For the text-containing cell, return its midpoint in [X, Y] coordinate format. 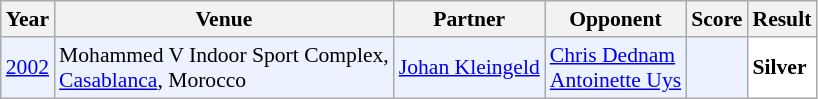
Result [782, 19]
Chris Dednam Antoinette Uys [616, 68]
2002 [28, 68]
Johan Kleingeld [470, 68]
Venue [224, 19]
Partner [470, 19]
Year [28, 19]
Silver [782, 68]
Score [716, 19]
Opponent [616, 19]
Mohammed V Indoor Sport Complex,Casablanca, Morocco [224, 68]
